Capture the cell that displays the provided text and extract its [x, y] central coordinate. 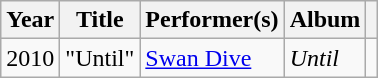
Album [325, 20]
"Until" [100, 58]
Performer(s) [212, 20]
2010 [30, 58]
Year [30, 20]
Until [325, 58]
Title [100, 20]
Swan Dive [212, 58]
